Identify which cell holds the provided text, then report its (X, Y) central coordinate. 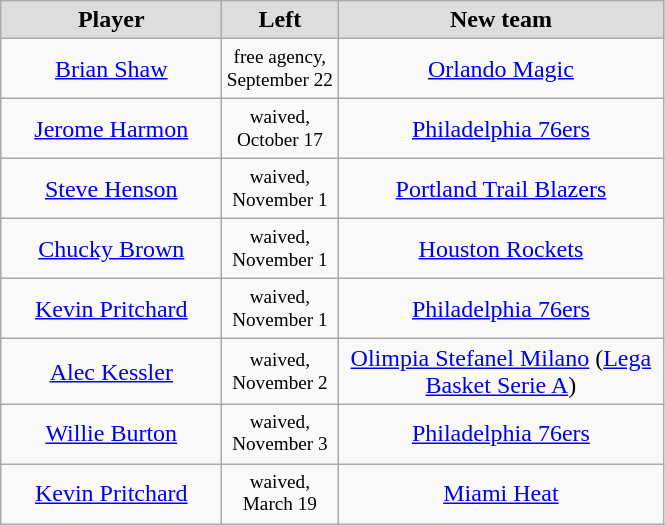
waived, November 2 (280, 372)
Orlando Magic (501, 69)
Olimpia Stefanel Milano (Lega Basket Serie A) (501, 372)
Miami Heat (501, 494)
Houston Rockets (501, 249)
Alec Kessler (112, 372)
Willie Burton (112, 434)
Jerome Harmon (112, 129)
Steve Henson (112, 189)
Chucky Brown (112, 249)
waived, October 17 (280, 129)
Portland Trail Blazers (501, 189)
Brian Shaw (112, 69)
New team (501, 20)
Player (112, 20)
waived, November 3 (280, 434)
Left (280, 20)
free agency, September 22 (280, 69)
waived, March 19 (280, 494)
